Return (X, Y) of the center of cell containing provided text 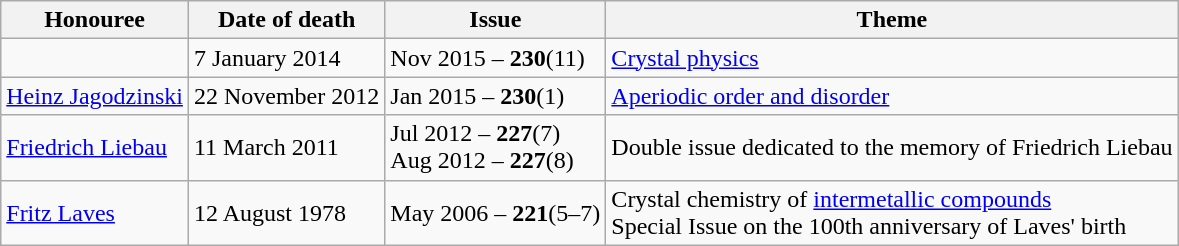
Fritz Laves (95, 212)
Jan 2015 – 230(1) (496, 96)
Nov 2015 – 230(11) (496, 58)
7 January 2014 (286, 58)
Aperiodic order and disorder (892, 96)
Crystal chemistry of intermetallic compoundsSpecial Issue on the 100th anniversary of Laves' birth (892, 212)
Double issue dedicated to the memory of Friedrich Liebau (892, 148)
12 August 1978 (286, 212)
11 March 2011 (286, 148)
Honouree (95, 20)
Theme (892, 20)
Issue (496, 20)
Jul 2012 – 227(7)Aug 2012 – 227(8) (496, 148)
Date of death (286, 20)
Friedrich Liebau (95, 148)
May 2006 – 221(5–7) (496, 212)
Heinz Jagodzinski (95, 96)
22 November 2012 (286, 96)
Crystal physics (892, 58)
